Return the (x, y) coordinate for the center point of the cell that contains the specified text.  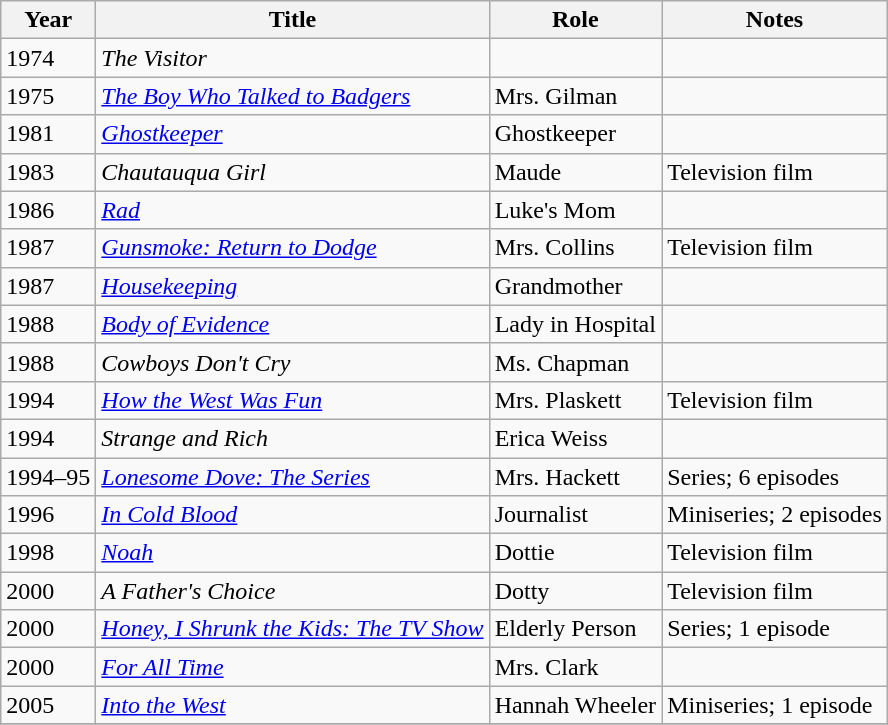
A Father's Choice (292, 591)
1981 (48, 134)
Mrs. Clark (576, 667)
Noah (292, 553)
Cowboys Don't Cry (292, 362)
Gunsmoke: Return to Dodge (292, 248)
Mrs. Gilman (576, 96)
Elderly Person (576, 629)
Dotty (576, 591)
Mrs. Collins (576, 248)
2005 (48, 705)
Title (292, 20)
Journalist (576, 515)
Housekeeping (292, 286)
Miniseries; 1 episode (775, 705)
Ms. Chapman (576, 362)
Year (48, 20)
Hannah Wheeler (576, 705)
Mrs. Plaskett (576, 400)
Lady in Hospital (576, 324)
Erica Weiss (576, 438)
Honey, I Shrunk the Kids: The TV Show (292, 629)
In Cold Blood (292, 515)
Luke's Mom (576, 210)
Body of Evidence (292, 324)
1974 (48, 58)
Series; 1 episode (775, 629)
Notes (775, 20)
Dottie (576, 553)
Strange and Rich (292, 438)
1975 (48, 96)
1994–95 (48, 477)
Miniseries; 2 episodes (775, 515)
Rad (292, 210)
How the West Was Fun (292, 400)
1983 (48, 172)
Into the West (292, 705)
Chautauqua Girl (292, 172)
Grandmother (576, 286)
The Visitor (292, 58)
1996 (48, 515)
For All Time (292, 667)
Lonesome Dove: The Series (292, 477)
The Boy Who Talked to Badgers (292, 96)
1998 (48, 553)
Series; 6 episodes (775, 477)
Role (576, 20)
Maude (576, 172)
1986 (48, 210)
Mrs. Hackett (576, 477)
